For the text-containing cell, return its midpoint in [X, Y] coordinate format. 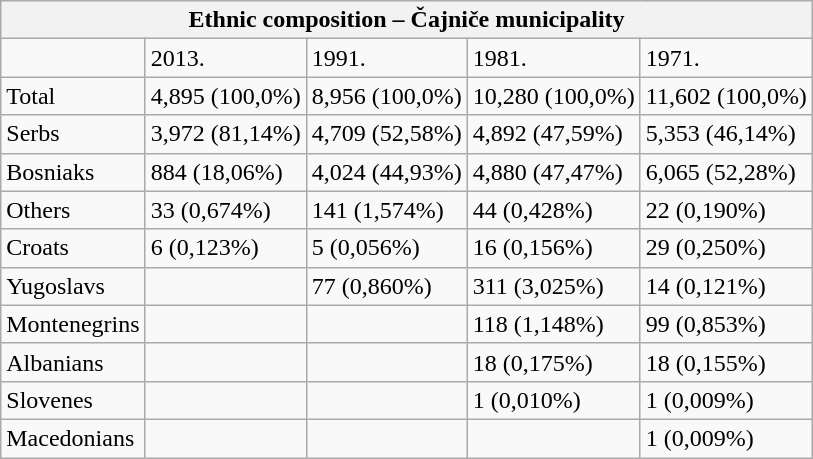
2013. [226, 58]
311 (3,025%) [554, 286]
6 (0,123%) [226, 248]
1991. [386, 58]
77 (0,860%) [386, 286]
4,892 (47,59%) [554, 134]
1971. [726, 58]
4,895 (100,0%) [226, 96]
11,602 (100,0%) [726, 96]
1981. [554, 58]
5,353 (46,14%) [726, 134]
99 (0,853%) [726, 324]
Ethnic composition – Čajniče municipality [407, 20]
Croats [73, 248]
Serbs [73, 134]
Albanians [73, 362]
44 (0,428%) [554, 210]
4,880 (47,47%) [554, 172]
33 (0,674%) [226, 210]
8,956 (100,0%) [386, 96]
Bosniaks [73, 172]
5 (0,056%) [386, 248]
884 (18,06%) [226, 172]
Macedonians [73, 438]
4,709 (52,58%) [386, 134]
Slovenes [73, 400]
22 (0,190%) [726, 210]
141 (1,574%) [386, 210]
4,024 (44,93%) [386, 172]
Montenegrins [73, 324]
14 (0,121%) [726, 286]
29 (0,250%) [726, 248]
Others [73, 210]
Total [73, 96]
6,065 (52,28%) [726, 172]
18 (0,155%) [726, 362]
3,972 (81,14%) [226, 134]
118 (1,148%) [554, 324]
Yugoslavs [73, 286]
1 (0,010%) [554, 400]
10,280 (100,0%) [554, 96]
18 (0,175%) [554, 362]
16 (0,156%) [554, 248]
